Search for the cell housing the specified text and yield its (X, Y) center coordinate. 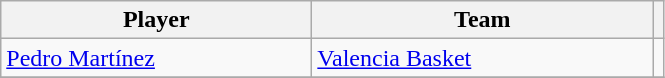
Player (156, 20)
Valencia Basket (482, 58)
Team (482, 20)
Pedro Martínez (156, 58)
